Search for the cell housing the specified text and yield its [x, y] center coordinate. 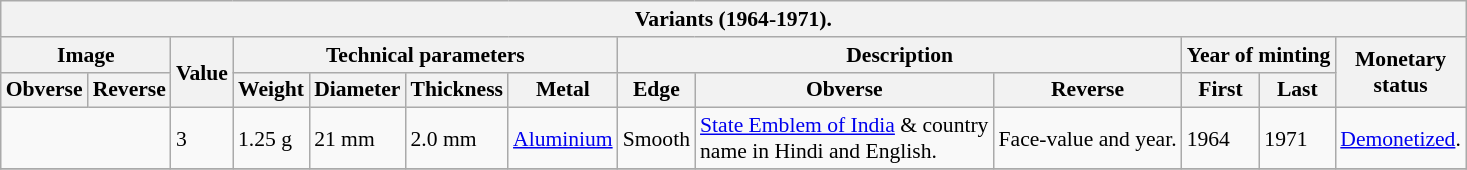
Thickness [456, 90]
Technical parameters [426, 55]
State Emblem of India & countryname in Hindi and English. [844, 138]
1971 [1297, 138]
Metal [563, 90]
Aluminium [563, 138]
Description [900, 55]
Edge [656, 90]
First [1221, 90]
Image [86, 55]
Weight [271, 90]
Face-value and year. [1087, 138]
Diameter [357, 90]
Year of minting [1259, 55]
1.25 g [271, 138]
Last [1297, 90]
Smooth [656, 138]
2.0 mm [456, 138]
Monetarystatus [1400, 72]
Demonetized. [1400, 138]
3 [202, 138]
Value [202, 72]
21 mm [357, 138]
Variants (1964-1971). [734, 19]
1964 [1221, 138]
